Identify which cell holds the provided text, then report its [X, Y] central coordinate. 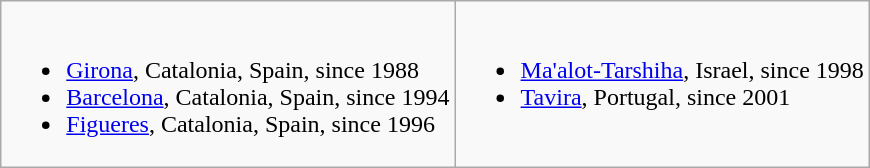
Girona, Catalonia, Spain, since 1988 Barcelona, Catalonia, Spain, since 1994 Figueres, Catalonia, Spain, since 1996 [228, 84]
Ma'alot-Tarshiha, Israel, since 1998 Tavira, Portugal, since 2001 [662, 84]
